Provide the [X, Y] coordinate of the cell's center where the given text is located.  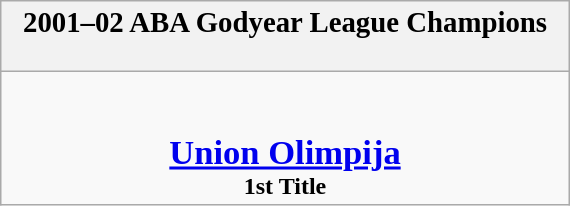
2001–02 ABA Godyear League Champions [284, 36]
Union Olimpija1st Title [284, 138]
